Extract the [x, y] coordinate from the center of the cell holding the provided text.  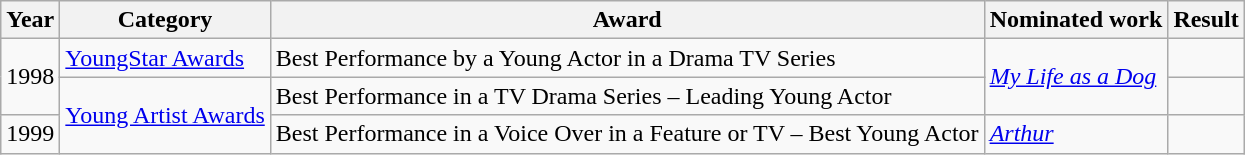
Category [165, 20]
Young Artist Awards [165, 115]
Year [30, 20]
1998 [30, 77]
Best Performance by a Young Actor in a Drama TV Series [627, 58]
Nominated work [1076, 20]
Award [627, 20]
Best Performance in a TV Drama Series – Leading Young Actor [627, 96]
YoungStar Awards [165, 58]
Arthur [1076, 134]
Best Performance in a Voice Over in a Feature or TV – Best Young Actor [627, 134]
Result [1206, 20]
1999 [30, 134]
My Life as a Dog [1076, 77]
